Identify which cell holds the provided text, then report its [X, Y] central coordinate. 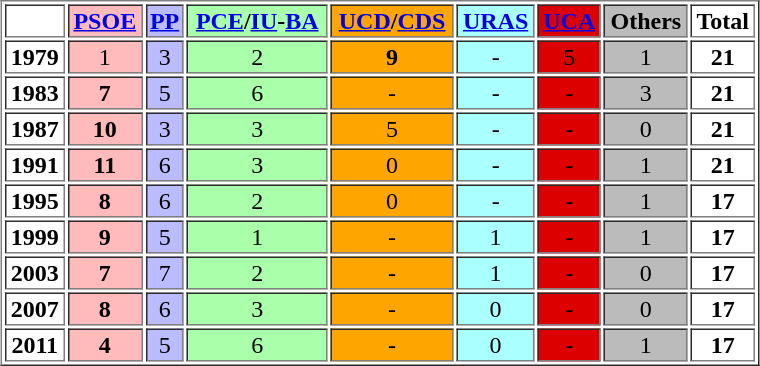
2011 [34, 344]
UCD/CDS [392, 20]
1979 [34, 56]
Total [723, 20]
11 [104, 164]
PCE/IU-BA [258, 20]
Others [646, 20]
1987 [34, 128]
2003 [34, 272]
PSOE [104, 20]
10 [104, 128]
1999 [34, 236]
UCA [570, 20]
PP [164, 20]
1983 [34, 92]
1995 [34, 200]
2007 [34, 308]
URAS [496, 20]
1991 [34, 164]
4 [104, 344]
